Pinpoint the cell where the given text exists, returning its (x, y) midpoint coordinate. 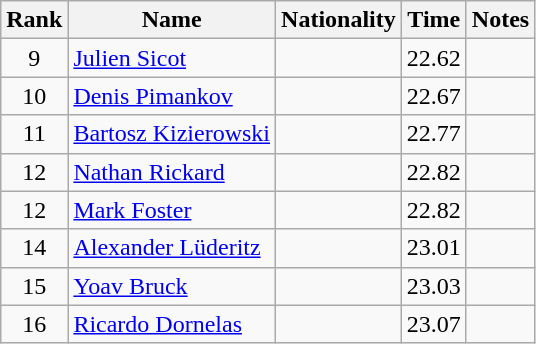
23.07 (434, 324)
22.62 (434, 58)
15 (34, 286)
23.03 (434, 286)
Bartosz Kizierowski (172, 134)
14 (34, 248)
Time (434, 20)
23.01 (434, 248)
9 (34, 58)
11 (34, 134)
Rank (34, 20)
Mark Foster (172, 210)
Denis Pimankov (172, 96)
Notes (500, 20)
Name (172, 20)
Alexander Lüderitz (172, 248)
Nationality (339, 20)
Ricardo Dornelas (172, 324)
16 (34, 324)
Yoav Bruck (172, 286)
10 (34, 96)
22.77 (434, 134)
Nathan Rickard (172, 172)
Julien Sicot (172, 58)
22.67 (434, 96)
